Scan for the cell matching the given text and deliver its [x, y] coordinate at center. 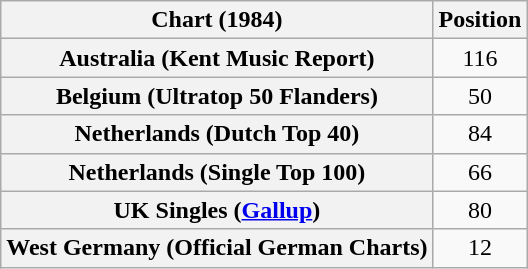
UK Singles (Gallup) [217, 210]
Position [480, 20]
Chart (1984) [217, 20]
116 [480, 58]
66 [480, 172]
Belgium (Ultratop 50 Flanders) [217, 96]
12 [480, 248]
80 [480, 210]
Australia (Kent Music Report) [217, 58]
50 [480, 96]
Netherlands (Dutch Top 40) [217, 134]
West Germany (Official German Charts) [217, 248]
Netherlands (Single Top 100) [217, 172]
84 [480, 134]
